Identify which cell holds the provided text, then report its (X, Y) central coordinate. 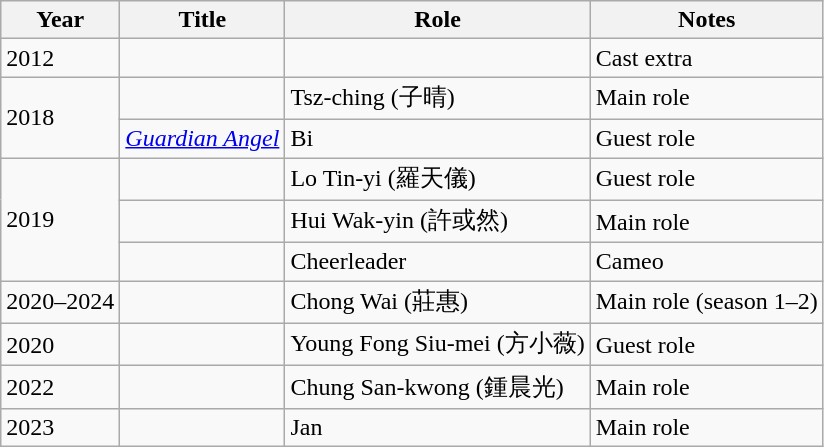
Notes (706, 20)
2020 (60, 344)
Cast extra (706, 58)
Main role (season 1–2) (706, 302)
2018 (60, 118)
Chung San-kwong (鍾晨光) (438, 388)
Jan (438, 427)
Guardian Angel (202, 138)
Role (438, 20)
2022 (60, 388)
Tsz-ching (子晴) (438, 98)
Cheerleader (438, 262)
Chong Wai (莊惠) (438, 302)
Bi (438, 138)
Hui Wak-yin (許或然) (438, 222)
2020–2024 (60, 302)
2012 (60, 58)
Young Fong Siu-mei (方小薇) (438, 344)
Year (60, 20)
2019 (60, 220)
2023 (60, 427)
Cameo (706, 262)
Title (202, 20)
Lo Tin-yi (羅天儀) (438, 180)
